From the cell containing the given text, extract its center point as [X, Y] coordinate. 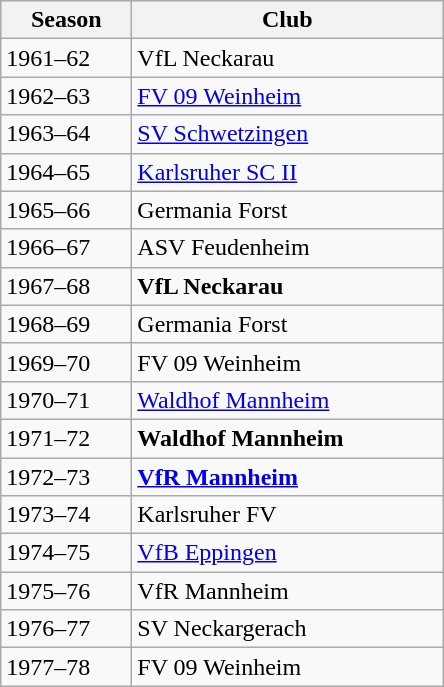
1966–67 [66, 248]
1965–66 [66, 210]
1971–72 [66, 438]
1962–63 [66, 96]
ASV Feudenheim [288, 248]
1964–65 [66, 172]
SV Neckargerach [288, 629]
1975–76 [66, 591]
VfB Eppingen [288, 553]
1972–73 [66, 477]
SV Schwetzingen [288, 134]
Karlsruher FV [288, 515]
1967–68 [66, 286]
1976–77 [66, 629]
1973–74 [66, 515]
1977–78 [66, 667]
1969–70 [66, 362]
1970–71 [66, 400]
Season [66, 20]
1968–69 [66, 324]
Club [288, 20]
1963–64 [66, 134]
Karlsruher SC II [288, 172]
1974–75 [66, 553]
1961–62 [66, 58]
